Determine the [x, y] coordinate at the center of the cell enclosing the given text.  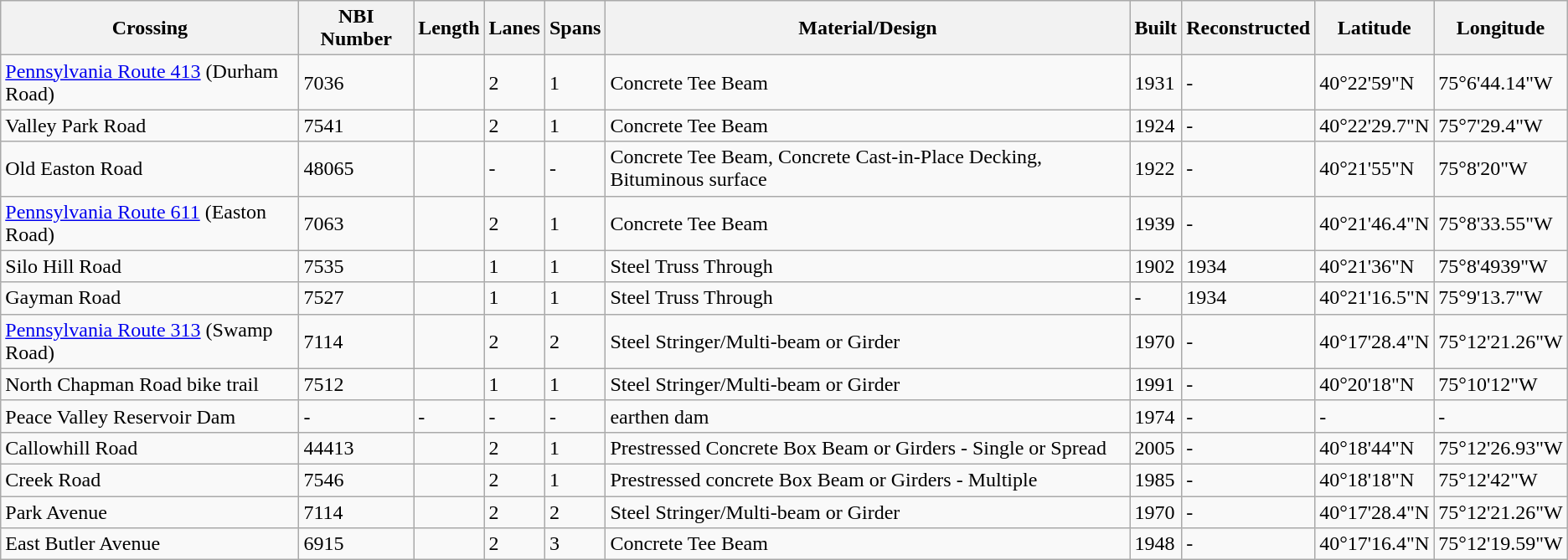
40°20'18"N [1375, 384]
6915 [357, 544]
7512 [357, 384]
Peace Valley Reservoir Dam [150, 416]
1939 [1156, 223]
7036 [357, 82]
7541 [357, 126]
Lanes [514, 28]
1922 [1156, 169]
Concrete Tee Beam, Concrete Cast-in-Place Decking, Bituminous surface [868, 169]
Old Easton Road [150, 169]
Gayman Road [150, 298]
44413 [357, 448]
Prestressed concrete Box Beam or Girders - Multiple [868, 480]
1924 [1156, 126]
Prestressed Concrete Box Beam or Girders - Single or Spread [868, 448]
East Butler Avenue [150, 544]
40°21'36"N [1375, 266]
48065 [357, 169]
40°22'59"N [1375, 82]
7527 [357, 298]
earthen dam [868, 416]
1931 [1156, 82]
7063 [357, 223]
Callowhill Road [150, 448]
40°17'16.4"N [1375, 544]
Valley Park Road [150, 126]
75°12'26.93"W [1501, 448]
40°18'44"N [1375, 448]
75°8'33.55"W [1501, 223]
Pennsylvania Route 611 (Easton Road) [150, 223]
75°7'29.4"W [1501, 126]
Park Avenue [150, 511]
1948 [1156, 544]
75°8'4939"W [1501, 266]
75°8'20"W [1501, 169]
Pennsylvania Route 313 (Swamp Road) [150, 342]
40°22'29.7"N [1375, 126]
75°9'13.7"W [1501, 298]
75°12'42"W [1501, 480]
40°21'16.5"N [1375, 298]
3 [575, 544]
Pennsylvania Route 413 (Durham Road) [150, 82]
40°21'55"N [1375, 169]
2005 [1156, 448]
75°10'12"W [1501, 384]
7546 [357, 480]
Creek Road [150, 480]
North Chapman Road bike trail [150, 384]
Reconstructed [1248, 28]
Length [449, 28]
Built [1156, 28]
40°18'18"N [1375, 480]
75°6'44.14"W [1501, 82]
75°12'19.59"W [1501, 544]
1902 [1156, 266]
Silo Hill Road [150, 266]
Material/Design [868, 28]
1991 [1156, 384]
1985 [1156, 480]
Crossing [150, 28]
40°21'46.4"N [1375, 223]
7535 [357, 266]
Longitude [1501, 28]
NBI Number [357, 28]
Spans [575, 28]
Latitude [1375, 28]
1974 [1156, 416]
